Return (X, Y) of the center of cell containing provided text 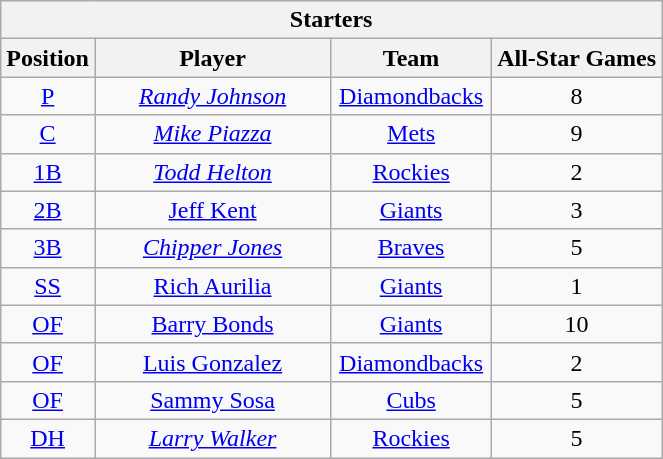
Position (48, 58)
2B (48, 210)
8 (577, 96)
Rich Aurilia (212, 286)
Cubs (412, 400)
DH (48, 438)
Todd Helton (212, 172)
Larry Walker (212, 438)
Luis Gonzalez (212, 362)
Randy Johnson (212, 96)
All-Star Games (577, 58)
P (48, 96)
SS (48, 286)
3B (48, 248)
1 (577, 286)
Mets (412, 134)
10 (577, 324)
9 (577, 134)
1B (48, 172)
Player (212, 58)
Braves (412, 248)
Team (412, 58)
Jeff Kent (212, 210)
Mike Piazza (212, 134)
Sammy Sosa (212, 400)
3 (577, 210)
Barry Bonds (212, 324)
Chipper Jones (212, 248)
Starters (332, 20)
C (48, 134)
